Detect which cell encompasses the target text, then output its [X, Y] center coordinate. 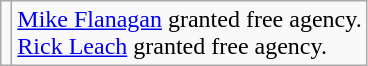
Mike Flanagan granted free agency. Rick Leach granted free agency. [190, 34]
